Find where the given text appears and provide that cell's center as (x, y) coordinate. 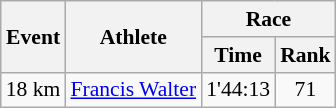
Athlete (133, 36)
71 (306, 90)
Francis Walter (133, 90)
Event (34, 36)
Race (268, 19)
18 km (34, 90)
1'44:13 (238, 90)
Rank (306, 55)
Time (238, 55)
